Search for the cell housing the specified text and yield its (X, Y) center coordinate. 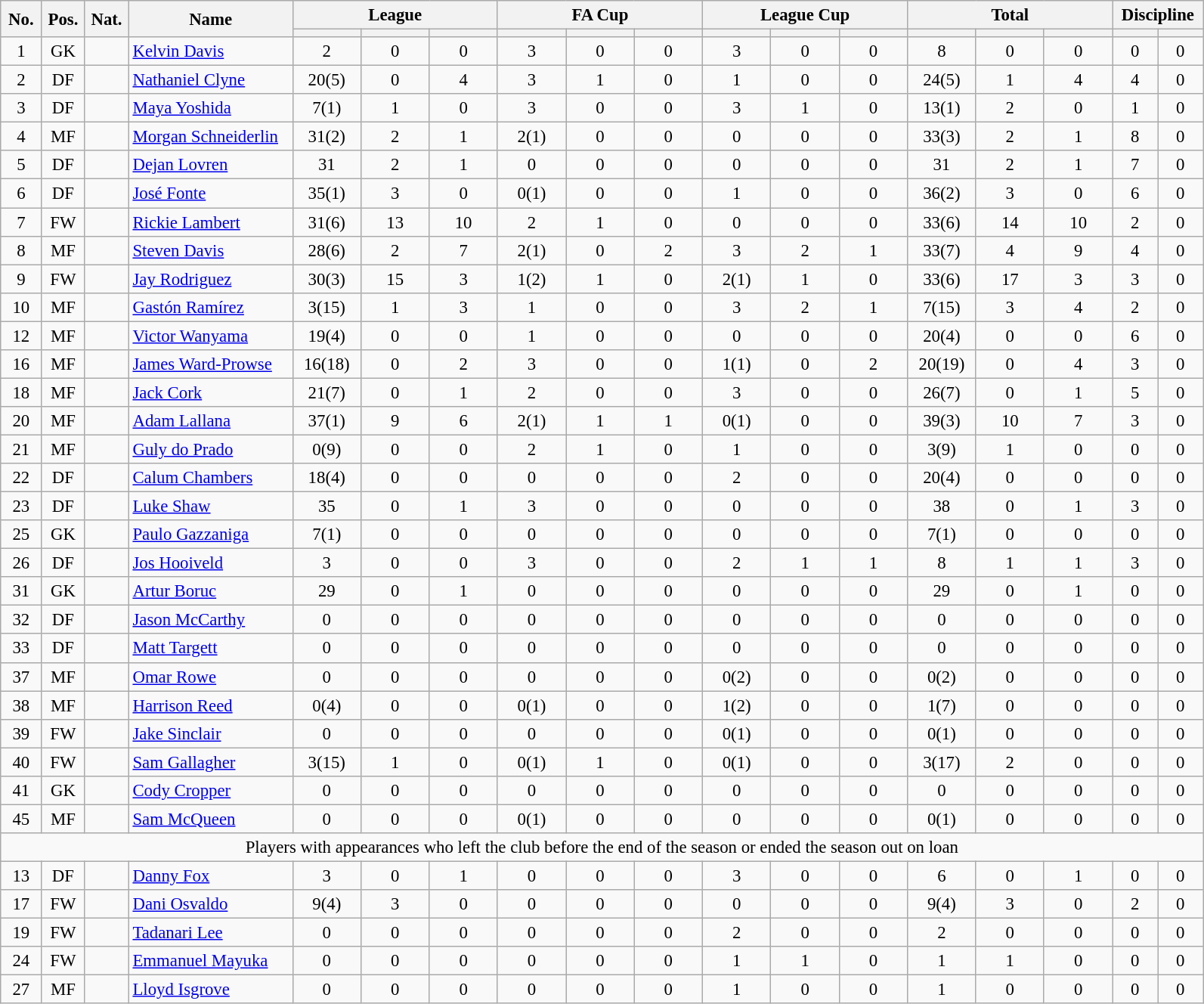
21 (21, 449)
13(1) (942, 108)
32 (21, 620)
Maya Yoshida (210, 108)
Rickie Lambert (210, 222)
31(2) (327, 137)
Emmanuel Mayuka (210, 961)
16(18) (327, 364)
Morgan Schneiderlin (210, 137)
Gastón Ramírez (210, 307)
45 (21, 819)
Jos Hooiveld (210, 563)
18 (21, 392)
24 (21, 961)
33(7) (942, 250)
Guly do Prado (210, 449)
League Cup (804, 15)
Dani Osvaldo (210, 904)
27 (21, 990)
Matt Targett (210, 649)
Jake Sinclair (210, 733)
41 (21, 791)
Pos. (63, 19)
19(4) (327, 336)
31(6) (327, 222)
23 (21, 507)
3(17) (942, 762)
Omar Rowe (210, 677)
Calum Chambers (210, 478)
Name (210, 19)
7(15) (942, 307)
25 (21, 535)
Harrison Reed (210, 705)
Kelvin Davis (210, 51)
1(7) (942, 705)
Lloyd Isgrove (210, 990)
15 (395, 279)
Sam McQueen (210, 819)
30(3) (327, 279)
18(4) (327, 478)
Victor Wanyama (210, 336)
Artur Boruc (210, 591)
19 (21, 933)
James Ward-Prowse (210, 364)
Nat. (107, 19)
José Fonte (210, 194)
Tadanari Lee (210, 933)
Danny Fox (210, 875)
35(1) (327, 194)
Players with appearances who left the club before the end of the season or ended the season out on loan (602, 848)
39 (21, 733)
Total (1010, 15)
24(5) (942, 80)
39(3) (942, 421)
Steven Davis (210, 250)
Jason McCarthy (210, 620)
Jay Rodriguez (210, 279)
33(3) (942, 137)
Sam Gallagher (210, 762)
37 (21, 677)
Cody Cropper (210, 791)
Nathaniel Clyne (210, 80)
3(9) (942, 449)
26(7) (942, 392)
Jack Cork (210, 392)
Paulo Gazzaniga (210, 535)
20(19) (942, 364)
FA Cup (600, 15)
33 (21, 649)
26 (21, 563)
12 (21, 336)
40 (21, 762)
No. (21, 19)
21(7) (327, 392)
22 (21, 478)
Luke Shaw (210, 507)
Adam Lallana (210, 421)
36(2) (942, 194)
37(1) (327, 421)
20(5) (327, 80)
1(1) (736, 364)
35 (327, 507)
14 (1010, 222)
Discipline (1158, 15)
28(6) (327, 250)
20 (21, 421)
16 (21, 364)
Dejan Lovren (210, 166)
0(4) (327, 705)
League (395, 15)
0(9) (327, 449)
